Determine the (X, Y) coordinate at the center of the cell enclosing the given text.  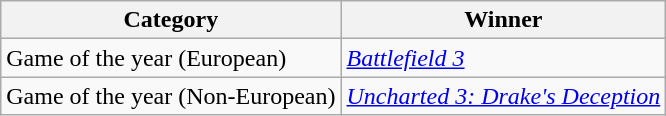
Uncharted 3: Drake's Deception (504, 96)
Game of the year (European) (171, 58)
Game of the year (Non-European) (171, 96)
Battlefield 3 (504, 58)
Category (171, 20)
Winner (504, 20)
